Search for the cell housing the specified text and yield its (x, y) center coordinate. 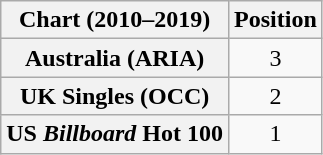
1 (276, 134)
3 (276, 58)
UK Singles (OCC) (115, 96)
US Billboard Hot 100 (115, 134)
2 (276, 96)
Position (276, 20)
Australia (ARIA) (115, 58)
Chart (2010–2019) (115, 20)
